Output the [x, y] coordinate of the center of the cell containing the given text.  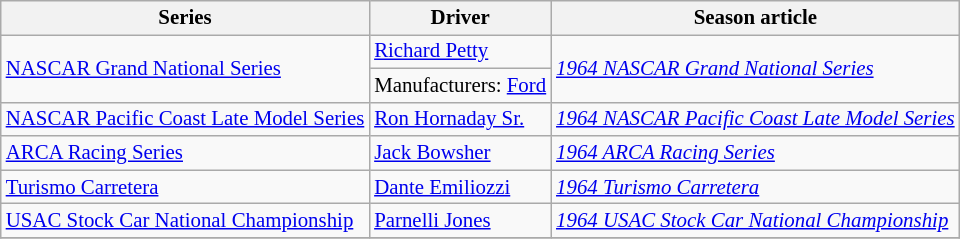
1964 ARCA Racing Series [755, 153]
USAC Stock Car National Championship [185, 221]
Turismo Carretera [185, 187]
1964 USAC Stock Car National Championship [755, 221]
1964 Turismo Carretera [755, 187]
NASCAR Pacific Coast Late Model Series [185, 119]
Ron Hornaday Sr. [460, 119]
NASCAR Grand National Series [185, 68]
Parnelli Jones [460, 221]
Driver [460, 18]
Jack Bowsher [460, 153]
Richard Petty [460, 51]
Season article [755, 18]
1964 NASCAR Grand National Series [755, 68]
1964 NASCAR Pacific Coast Late Model Series [755, 119]
Series [185, 18]
Manufacturers: Ford [460, 85]
Dante Emiliozzi [460, 187]
ARCA Racing Series [185, 153]
